Return the [X, Y] coordinate for the center point of the cell that contains the specified text.  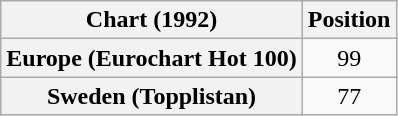
77 [349, 96]
99 [349, 58]
Position [349, 20]
Europe (Eurochart Hot 100) [152, 58]
Chart (1992) [152, 20]
Sweden (Topplistan) [152, 96]
